Determine the (x, y) coordinate at the center of the cell enclosing the given text.  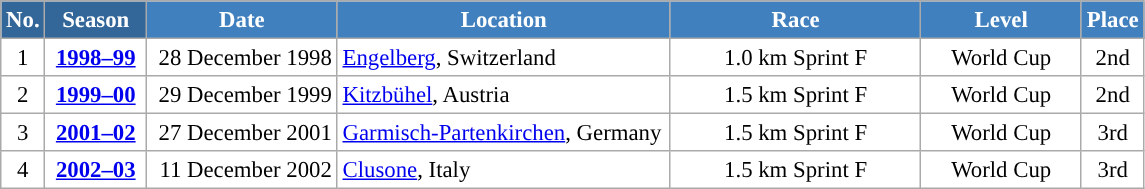
Level (1002, 20)
1999–00 (96, 95)
Season (96, 20)
29 December 1999 (242, 95)
3 (23, 133)
2 (23, 95)
Date (242, 20)
Clusone, Italy (504, 170)
2002–03 (96, 170)
11 December 2002 (242, 170)
Place (1112, 20)
No. (23, 20)
1.0 km Sprint F (796, 58)
Kitzbühel, Austria (504, 95)
Engelberg, Switzerland (504, 58)
1 (23, 58)
2001–02 (96, 133)
1998–99 (96, 58)
Garmisch-Partenkirchen, Germany (504, 133)
28 December 1998 (242, 58)
Location (504, 20)
Race (796, 20)
27 December 2001 (242, 133)
4 (23, 170)
